For the text-containing cell, return its midpoint in (X, Y) coordinate format. 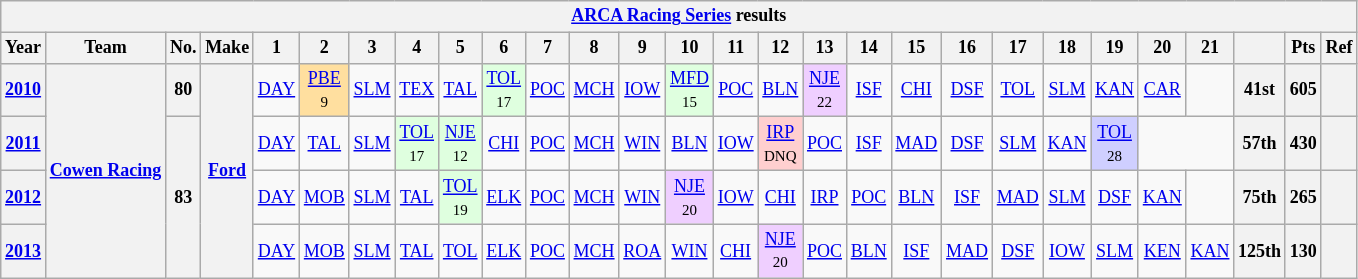
3 (372, 48)
TOL19 (460, 197)
2012 (24, 197)
430 (1303, 144)
605 (1303, 90)
15 (916, 48)
Make (228, 48)
1 (276, 48)
MFD15 (690, 90)
Cowen Racing (105, 170)
9 (642, 48)
19 (1115, 48)
17 (1018, 48)
10 (690, 48)
ROA (642, 251)
21 (1210, 48)
Team (105, 48)
ARCA Racing Series results (679, 16)
8 (594, 48)
80 (184, 90)
Ref (1339, 48)
18 (1067, 48)
2010 (24, 90)
Ford (228, 170)
IRP (825, 197)
14 (868, 48)
Year (24, 48)
NJE22 (825, 90)
16 (968, 48)
IRPDNQ (780, 144)
57th (1260, 144)
41st (1260, 90)
KEN (1162, 251)
2013 (24, 251)
83 (184, 198)
5 (460, 48)
12 (780, 48)
2011 (24, 144)
2 (324, 48)
265 (1303, 197)
13 (825, 48)
4 (417, 48)
PBE9 (324, 90)
7 (548, 48)
75th (1260, 197)
TEX (417, 90)
CAR (1162, 90)
Pts (1303, 48)
130 (1303, 251)
No. (184, 48)
TOL28 (1115, 144)
20 (1162, 48)
11 (736, 48)
6 (504, 48)
125th (1260, 251)
NJE12 (460, 144)
